Provide the (x, y) coordinate of the cell's center where the given text is located.  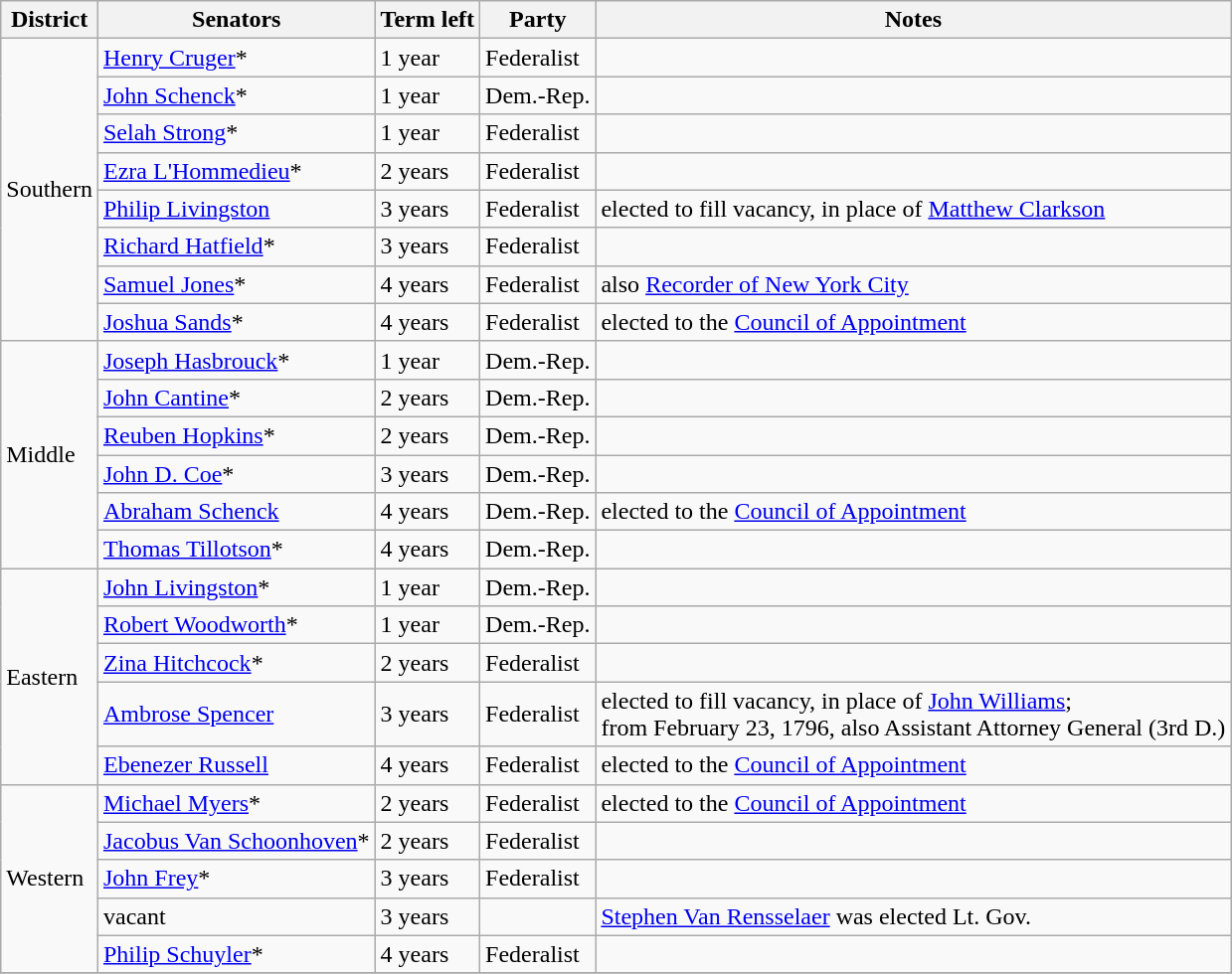
Jacobus Van Schoonhoven* (237, 841)
John Cantine* (237, 398)
District (50, 20)
Samuel Jones* (237, 284)
Stephen Van Rensselaer was elected Lt. Gov. (913, 916)
Abraham Schenck (237, 512)
Western (50, 879)
Ebenezer Russell (237, 765)
Notes (913, 20)
Ambrose Spencer (237, 714)
Joseph Hasbrouck* (237, 360)
elected to fill vacancy, in place of John Williams; from February 23, 1796, also Assistant Attorney General (3rd D.) (913, 714)
Henry Cruger* (237, 58)
Zina Hitchcock* (237, 663)
Reuben Hopkins* (237, 435)
Southern (50, 190)
also Recorder of New York City (913, 284)
Michael Myers* (237, 803)
Philip Livingston (237, 209)
Middle (50, 454)
Thomas Tillotson* (237, 550)
Robert Woodworth* (237, 625)
Eastern (50, 676)
John Livingston* (237, 587)
John D. Coe* (237, 474)
Selah Strong* (237, 133)
Philip Schuyler* (237, 954)
John Frey* (237, 879)
Party (538, 20)
Senators (237, 20)
Ezra L'Hommedieu* (237, 171)
Joshua Sands* (237, 322)
John Schenck* (237, 95)
vacant (237, 916)
elected to fill vacancy, in place of Matthew Clarkson (913, 209)
Term left (428, 20)
Richard Hatfield* (237, 246)
